Return the (x, y) coordinate for the center point of the cell that contains the specified text.  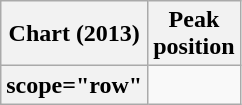
Chart (2013) (74, 34)
Peakposition (194, 34)
scope="row" (74, 85)
